Locate the cell with the specified text and output its (X, Y) center coordinate. 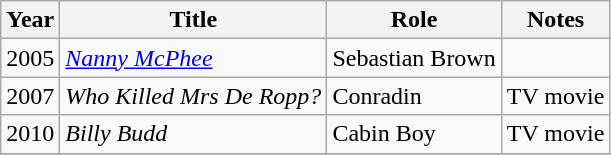
Role (414, 20)
Who Killed Mrs De Ropp? (194, 96)
Sebastian Brown (414, 58)
Cabin Boy (414, 134)
2007 (30, 96)
Nanny McPhee (194, 58)
2010 (30, 134)
Notes (556, 20)
Year (30, 20)
Title (194, 20)
Billy Budd (194, 134)
2005 (30, 58)
Conradin (414, 96)
